Return [x, y] of the center of cell containing provided text 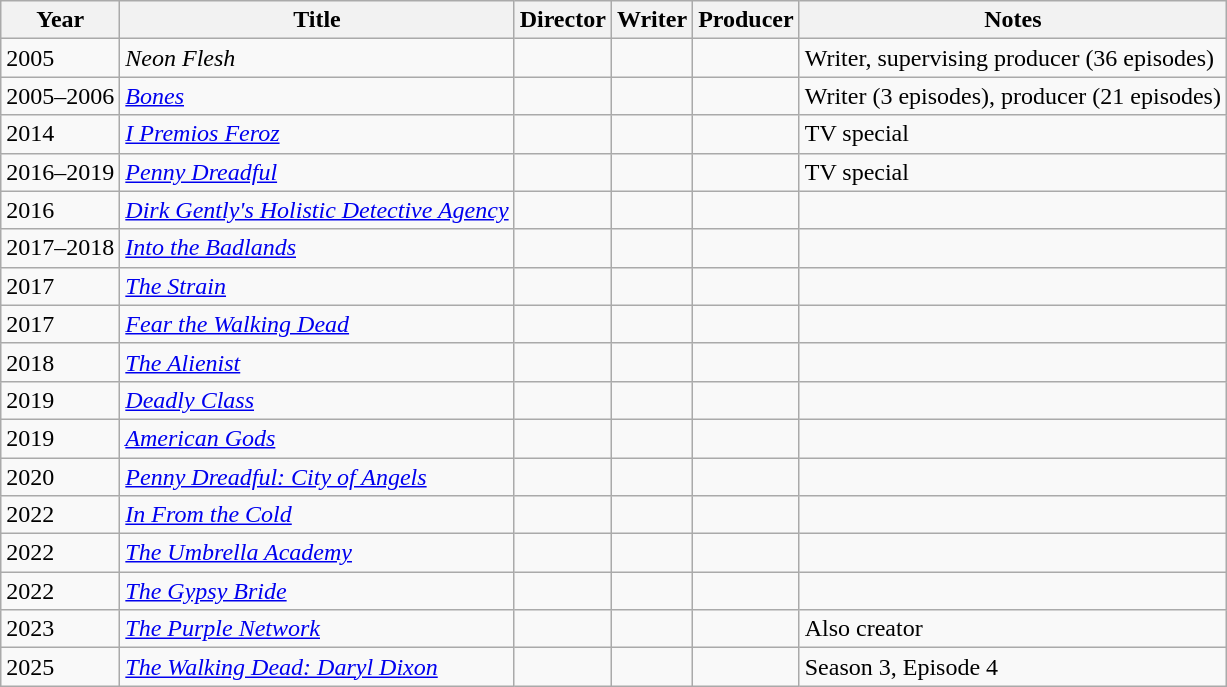
Deadly Class [317, 400]
Title [317, 20]
2016–2019 [60, 172]
Producer [746, 20]
Director [562, 20]
American Gods [317, 438]
2016 [60, 210]
2023 [60, 629]
The Alienist [317, 362]
Year [60, 20]
Notes [1012, 20]
2005–2006 [60, 96]
Writer [652, 20]
Season 3, Episode 4 [1012, 667]
The Umbrella Academy [317, 553]
2020 [60, 477]
Neon Flesh [317, 58]
2005 [60, 58]
In From the Cold [317, 515]
Penny Dreadful: City of Angels [317, 477]
Also creator [1012, 629]
Into the Badlands [317, 248]
The Purple Network [317, 629]
The Strain [317, 286]
Penny Dreadful [317, 172]
The Gypsy Bride [317, 591]
2018 [60, 362]
2025 [60, 667]
Dirk Gently's Holistic Detective Agency [317, 210]
2017–2018 [60, 248]
Fear the Walking Dead [317, 324]
Writer (3 episodes), producer (21 episodes) [1012, 96]
2014 [60, 134]
The Walking Dead: Daryl Dixon [317, 667]
I Premios Feroz [317, 134]
Bones [317, 96]
Writer, supervising producer (36 episodes) [1012, 58]
